Scan for the cell matching the given text and deliver its (x, y) coordinate at center. 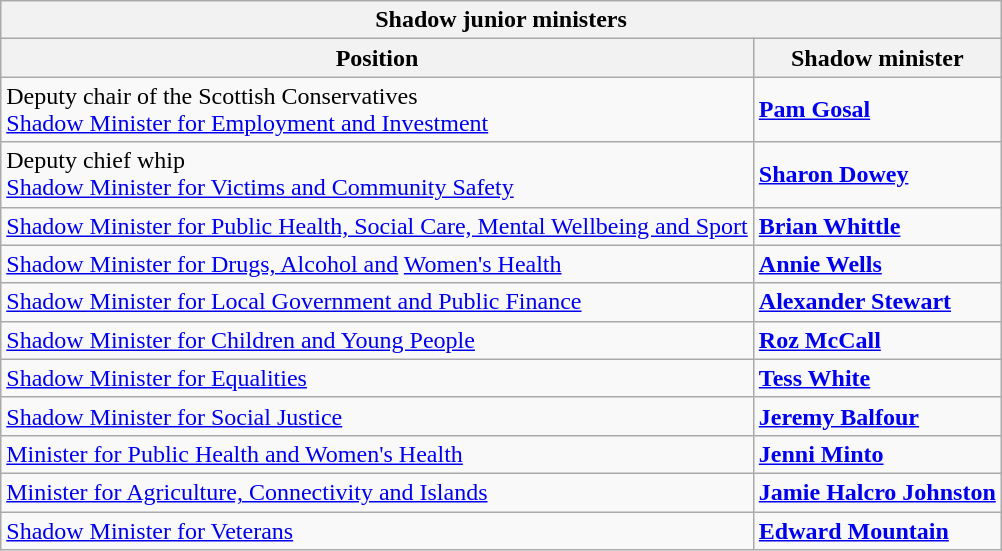
Pam Gosal (877, 110)
Jeremy Balfour (877, 416)
Shadow Minister for Public Health, Social Care, Mental Wellbeing and Sport (378, 226)
Roz McCall (877, 340)
Minister for Agriculture, Connectivity and Islands (378, 492)
Brian Whittle (877, 226)
Deputy chair of the Scottish ConservativesShadow Minister for Employment and Investment (378, 110)
Tess White (877, 378)
Sharon Dowey (877, 174)
Shadow Minister for Children and Young People (378, 340)
Edward Mountain (877, 531)
Annie Wells (877, 264)
Shadow junior ministers (502, 20)
Alexander Stewart (877, 302)
Shadow minister (877, 58)
Minister for Public Health and Women's Health (378, 454)
Shadow Minister for Drugs, Alcohol and Women's Health (378, 264)
Shadow Minister for Equalities (378, 378)
Shadow Minister for Social Justice (378, 416)
Jamie Halcro Johnston (877, 492)
Jenni Minto (877, 454)
Shadow Minister for Veterans (378, 531)
Position (378, 58)
Shadow Minister for Local Government and Public Finance (378, 302)
Deputy chief whipShadow Minister for Victims and Community Safety (378, 174)
